Return [x, y] of the center of cell containing provided text 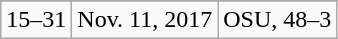
15–31 [36, 20]
OSU, 48–3 [278, 20]
Nov. 11, 2017 [145, 20]
